Search for the cell housing the specified text and yield its [x, y] center coordinate. 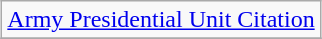
Army Presidential Unit Citation [161, 20]
